Provide the [X, Y] coordinate of the cell's center where the given text is located.  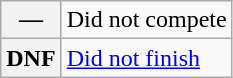
Did not compete [146, 20]
DNF [31, 58]
— [31, 20]
Did not finish [146, 58]
